From the cell containing the given text, extract its center point as (X, Y) coordinate. 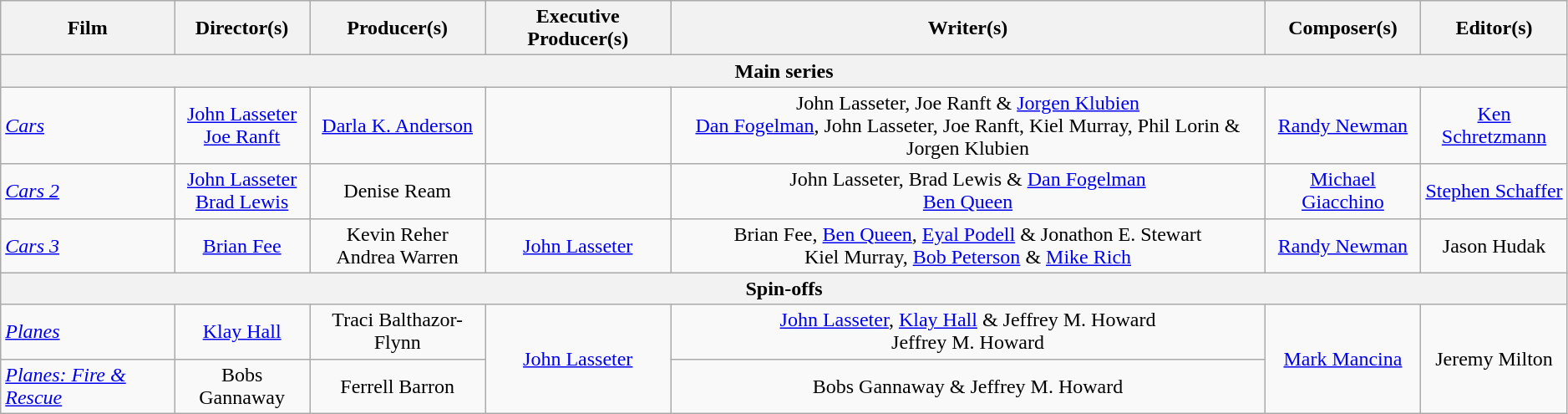
Composer(s) (1342, 28)
Writer(s) (967, 28)
Stephen Schaffer (1494, 191)
Mark Mancina (1342, 359)
Executive Producer(s) (578, 28)
John Lasseter Brad Lewis (242, 191)
Producer(s) (398, 28)
John Lasseter, Joe Ranft & Jorgen Klubien Dan Fogelman, John Lasseter, Joe Ranft, Kiel Murray, Phil Lorin & Jorgen Klubien (967, 125)
John Lasseter Joe Ranft (242, 125)
Director(s) (242, 28)
Jeremy Milton (1494, 359)
Michael Giacchino (1342, 191)
Bobs Gannaway & Jeffrey M. Howard (967, 386)
Brian Fee, Ben Queen, Eyal Podell & Jonathon E. Stewart Kiel Murray, Bob Peterson & Mike Rich (967, 246)
Brian Fee (242, 246)
Editor(s) (1494, 28)
John Lasseter, Brad Lewis & Dan Fogelman Ben Queen (967, 191)
Cars 3 (88, 246)
Traci Balthazor-Flynn (398, 331)
Main series (784, 71)
Kevin Reher Andrea Warren (398, 246)
Planes (88, 331)
Darla K. Anderson (398, 125)
Bobs Gannaway (242, 386)
Jason Hudak (1494, 246)
Denise Ream (398, 191)
Planes: Fire & Rescue (88, 386)
Film (88, 28)
Ferrell Barron (398, 386)
Cars (88, 125)
Spin-offs (784, 289)
Klay Hall (242, 331)
Ken Schretzmann (1494, 125)
Cars 2 (88, 191)
John Lasseter, Klay Hall & Jeffrey M. Howard Jeffrey M. Howard (967, 331)
